Capture the cell that displays the provided text and extract its (X, Y) central coordinate. 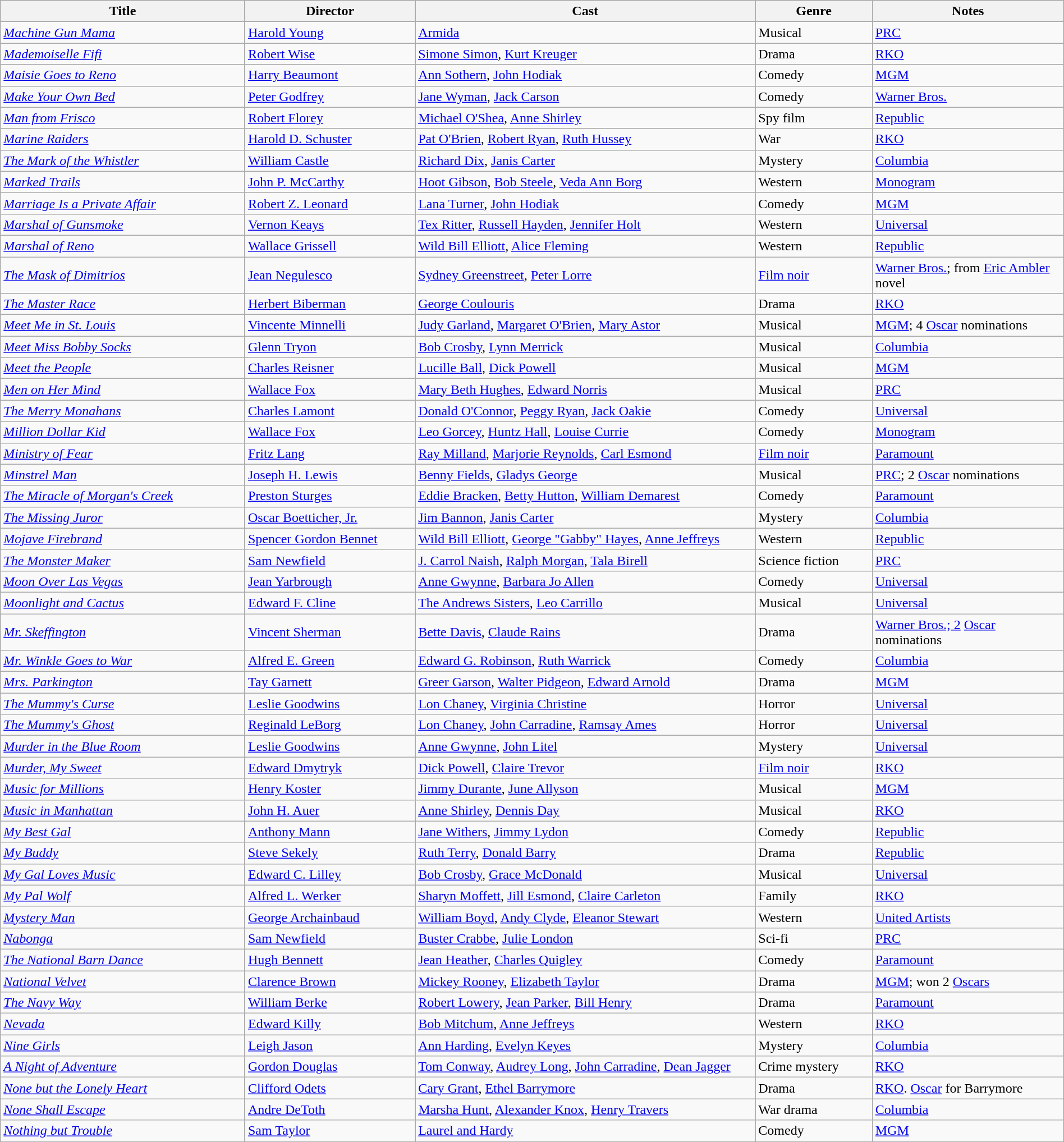
Sam Taylor (330, 1131)
Sydney Greenstreet, Peter Lorre (585, 275)
Robert Lowery, Jean Parker, Bill Henry (585, 1003)
Leigh Jason (330, 1045)
Director (330, 11)
Mr. Skeffington (123, 632)
My Buddy (123, 853)
Marked Trails (123, 182)
United Artists (967, 917)
Jane Withers, Jimmy Lydon (585, 832)
Robert Z. Leonard (330, 203)
Edward Killy (330, 1024)
The Mark of the Whistler (123, 160)
Notes (967, 11)
Meet the People (123, 368)
Bob Crosby, Lynn Merrick (585, 347)
Wild Bill Elliott, Alice Fleming (585, 246)
Alfred L. Werker (330, 896)
Maisie Goes to Reno (123, 75)
Sharyn Moffett, Jill Esmond, Claire Carleton (585, 896)
Donald O'Connor, Peggy Ryan, Jack Oakie (585, 411)
Ray Milland, Marjorie Reynolds, Carl Esmond (585, 453)
Andre DeToth (330, 1109)
Charles Lamont (330, 411)
Hugh Bennett (330, 960)
Marshal of Reno (123, 246)
Jane Wyman, Jack Carson (585, 97)
Million Dollar Kid (123, 432)
Clarence Brown (330, 982)
Vincente Minnelli (330, 325)
Richard Dix, Janis Carter (585, 160)
Nothing but Trouble (123, 1131)
A Night of Adventure (123, 1067)
Bette Davis, Claude Rains (585, 632)
RKO. Oscar for Barrymore (967, 1088)
Mademoiselle Fifi (123, 54)
Jean Yarbrough (330, 581)
Men on Her Mind (123, 389)
The Master Race (123, 304)
Anne Gwynne, John Litel (585, 746)
Crime mystery (814, 1067)
Man from Frisco (123, 118)
Greer Garson, Walter Pidgeon, Edward Arnold (585, 682)
William Boyd, Andy Clyde, Eleanor Stewart (585, 917)
Warner Bros.; from Eric Ambler novel (967, 275)
Lucille Ball, Dick Powell (585, 368)
Dick Powell, Claire Trevor (585, 768)
Meet Me in St. Louis (123, 325)
William Berke (330, 1003)
Alfred E. Green (330, 661)
Tom Conway, Audrey Long, John Carradine, Dean Jagger (585, 1067)
Peter Godfrey (330, 97)
The Mummy's Ghost (123, 725)
Meet Miss Bobby Socks (123, 347)
Benny Fields, Gladys George (585, 475)
Oscar Boetticher, Jr. (330, 517)
Buster Crabbe, Julie London (585, 938)
Marshal of Gunsmoke (123, 224)
Reginald LeBorg (330, 725)
George Coulouris (585, 304)
Anne Gwynne, Barbara Jo Allen (585, 581)
The Navy Way (123, 1003)
Herbert Biberman (330, 304)
George Archainbaud (330, 917)
National Velvet (123, 982)
MGM; won 2 Oscars (967, 982)
Marsha Hunt, Alexander Knox, Henry Travers (585, 1109)
None Shall Escape (123, 1109)
Simone Simon, Kurt Kreuger (585, 54)
Wild Bill Elliott, George "Gabby" Hayes, Anne Jeffreys (585, 539)
Edward C. Lilley (330, 874)
Sci-fi (814, 938)
Michael O'Shea, Anne Shirley (585, 118)
The National Barn Dance (123, 960)
Lon Chaney, John Carradine, Ramsay Ames (585, 725)
Henry Koster (330, 789)
Mr. Winkle Goes to War (123, 661)
Music for Millions (123, 789)
Tex Ritter, Russell Hayden, Jennifer Holt (585, 224)
PRC; 2 Oscar nominations (967, 475)
Machine Gun Mama (123, 33)
Bob Mitchum, Anne Jeffreys (585, 1024)
Gordon Douglas (330, 1067)
Spencer Gordon Bennet (330, 539)
Vincent Sherman (330, 632)
Steve Sekely (330, 853)
Fritz Lang (330, 453)
Genre (814, 11)
Tay Garnett (330, 682)
Jim Bannon, Janis Carter (585, 517)
Cast (585, 11)
Glenn Tryon (330, 347)
Make Your Own Bed (123, 97)
William Castle (330, 160)
My Gal Loves Music (123, 874)
War drama (814, 1109)
John P. McCarthy (330, 182)
Warner Bros.; 2 Oscar nominations (967, 632)
Jean Negulesco (330, 275)
Mystery Man (123, 917)
The Monster Maker (123, 560)
Ann Sothern, John Hodiak (585, 75)
Vernon Keays (330, 224)
Ministry of Fear (123, 453)
Ruth Terry, Donald Barry (585, 853)
Laurel and Hardy (585, 1131)
The Mask of Dimitrios (123, 275)
Nine Girls (123, 1045)
The Miracle of Morgan's Creek (123, 496)
Harry Beaumont (330, 75)
War (814, 139)
Marriage Is a Private Affair (123, 203)
Preston Sturges (330, 496)
My Pal Wolf (123, 896)
The Mummy's Curse (123, 704)
Jimmy Durante, June Allyson (585, 789)
J. Carrol Naish, Ralph Morgan, Tala Birell (585, 560)
The Merry Monahans (123, 411)
Science fiction (814, 560)
Wallace Grissell (330, 246)
Charles Reisner (330, 368)
Ann Harding, Evelyn Keyes (585, 1045)
The Andrews Sisters, Leo Carrillo (585, 603)
Title (123, 11)
Moon Over Las Vegas (123, 581)
Leo Gorcey, Huntz Hall, Louise Currie (585, 432)
Pat O'Brien, Robert Ryan, Ruth Hussey (585, 139)
Mojave Firebrand (123, 539)
Edward Dmytryk (330, 768)
Judy Garland, Margaret O'Brien, Mary Astor (585, 325)
Cary Grant, Ethel Barrymore (585, 1088)
Mrs. Parkington (123, 682)
Armida (585, 33)
Clifford Odets (330, 1088)
My Best Gal (123, 832)
Anthony Mann (330, 832)
Family (814, 896)
Joseph H. Lewis (330, 475)
MGM; 4 Oscar nominations (967, 325)
Mary Beth Hughes, Edward Norris (585, 389)
Robert Wise (330, 54)
Bob Crosby, Grace McDonald (585, 874)
Marine Raiders (123, 139)
Lana Turner, John Hodiak (585, 203)
Edward F. Cline (330, 603)
Hoot Gibson, Bob Steele, Veda Ann Borg (585, 182)
Nevada (123, 1024)
Mickey Rooney, Elizabeth Taylor (585, 982)
Harold Young (330, 33)
Minstrel Man (123, 475)
Spy film (814, 118)
Edward G. Robinson, Ruth Warrick (585, 661)
Robert Florey (330, 118)
The Missing Juror (123, 517)
Nabonga (123, 938)
Lon Chaney, Virginia Christine (585, 704)
Moonlight and Cactus (123, 603)
Murder, My Sweet (123, 768)
Harold D. Schuster (330, 139)
None but the Lonely Heart (123, 1088)
Music in Manhattan (123, 810)
Murder in the Blue Room (123, 746)
Jean Heather, Charles Quigley (585, 960)
Eddie Bracken, Betty Hutton, William Demarest (585, 496)
Warner Bros. (967, 97)
John H. Auer (330, 810)
Anne Shirley, Dennis Day (585, 810)
